Scan for the cell matching the given text and deliver its (x, y) coordinate at center. 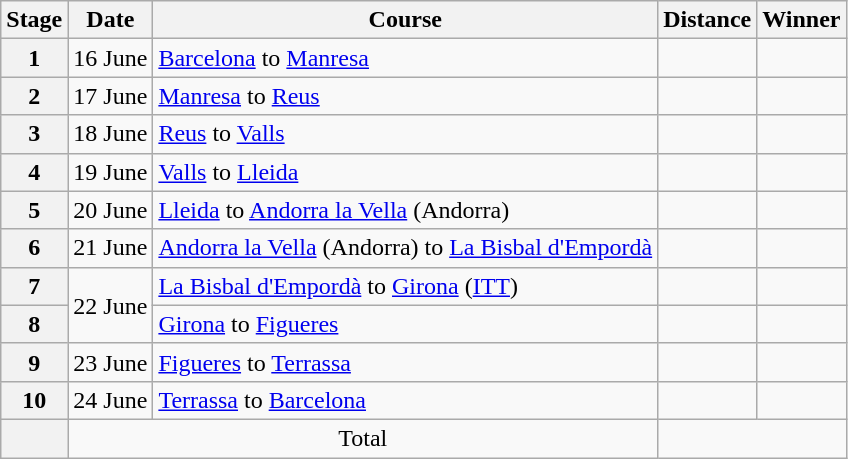
17 June (110, 96)
Valls to Lleida (406, 172)
2 (34, 96)
Stage (34, 20)
Distance (708, 20)
Course (406, 20)
16 June (110, 58)
Lleida to Andorra la Vella (Andorra) (406, 210)
22 June (110, 305)
23 June (110, 362)
5 (34, 210)
18 June (110, 134)
9 (34, 362)
1 (34, 58)
Andorra la Vella (Andorra) to La Bisbal d'Empordà (406, 248)
19 June (110, 172)
Winner (802, 20)
Terrassa to Barcelona (406, 400)
Date (110, 20)
La Bisbal d'Empordà to Girona (ITT) (406, 286)
Barcelona to Manresa (406, 58)
3 (34, 134)
10 (34, 400)
Reus to Valls (406, 134)
4 (34, 172)
Total (363, 438)
8 (34, 324)
Girona to Figueres (406, 324)
Manresa to Reus (406, 96)
7 (34, 286)
20 June (110, 210)
Figueres to Terrassa (406, 362)
6 (34, 248)
21 June (110, 248)
24 June (110, 400)
